Provide the (x, y) coordinate of the cell's center where the given text is located.  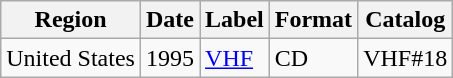
VHF (235, 58)
CD (313, 58)
Catalog (406, 20)
1995 (170, 58)
Date (170, 20)
United States (71, 58)
Label (235, 20)
Format (313, 20)
Region (71, 20)
VHF#18 (406, 58)
